Identify which cell holds the provided text, then report its [x, y] central coordinate. 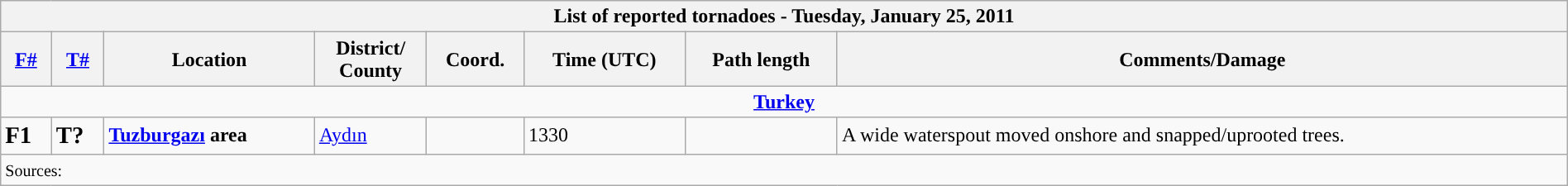
Comments/Damage [1202, 60]
F1 [26, 136]
1330 [604, 136]
T# [78, 60]
Turkey [784, 102]
District/County [370, 60]
Aydın [370, 136]
Coord. [476, 60]
F# [26, 60]
Sources: [784, 169]
Time (UTC) [604, 60]
Tuzburgazı area [209, 136]
Location [209, 60]
T? [78, 136]
List of reported tornadoes - Tuesday, January 25, 2011 [784, 17]
Path length [761, 60]
A wide waterspout moved onshore and snapped/uprooted trees. [1202, 136]
